Extract the [X, Y] coordinate from the center of the cell holding the provided text.  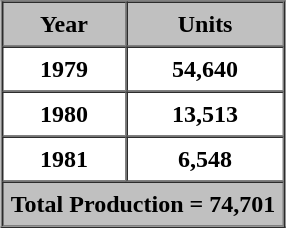
1979 [64, 68]
1981 [64, 158]
13,513 [205, 114]
1980 [64, 114]
Year [64, 24]
54,640 [205, 68]
Total Production = 74,701 [143, 204]
6,548 [205, 158]
Units [205, 24]
